Find where the given text appears and provide that cell's center as [X, Y] coordinate. 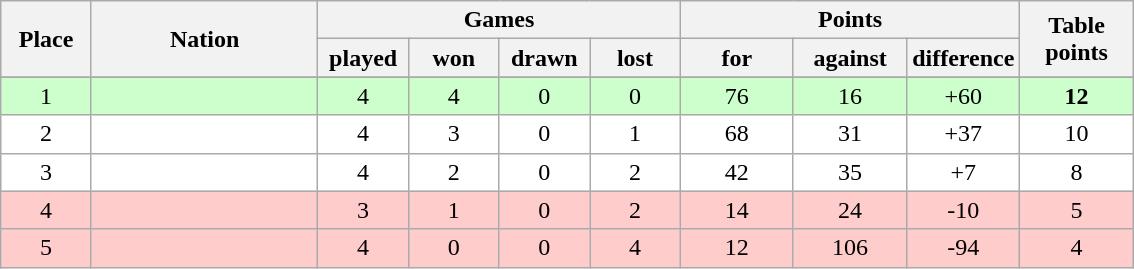
for [736, 58]
31 [850, 134]
-10 [964, 210]
-94 [964, 248]
76 [736, 96]
+37 [964, 134]
68 [736, 134]
10 [1076, 134]
24 [850, 210]
against [850, 58]
Nation [204, 39]
8 [1076, 172]
42 [736, 172]
14 [736, 210]
Tablepoints [1076, 39]
+60 [964, 96]
+7 [964, 172]
35 [850, 172]
Games [499, 20]
Points [850, 20]
16 [850, 96]
won [454, 58]
lost [636, 58]
106 [850, 248]
difference [964, 58]
drawn [544, 58]
played [364, 58]
Place [46, 39]
